Detect which cell encompasses the target text, then output its [x, y] center coordinate. 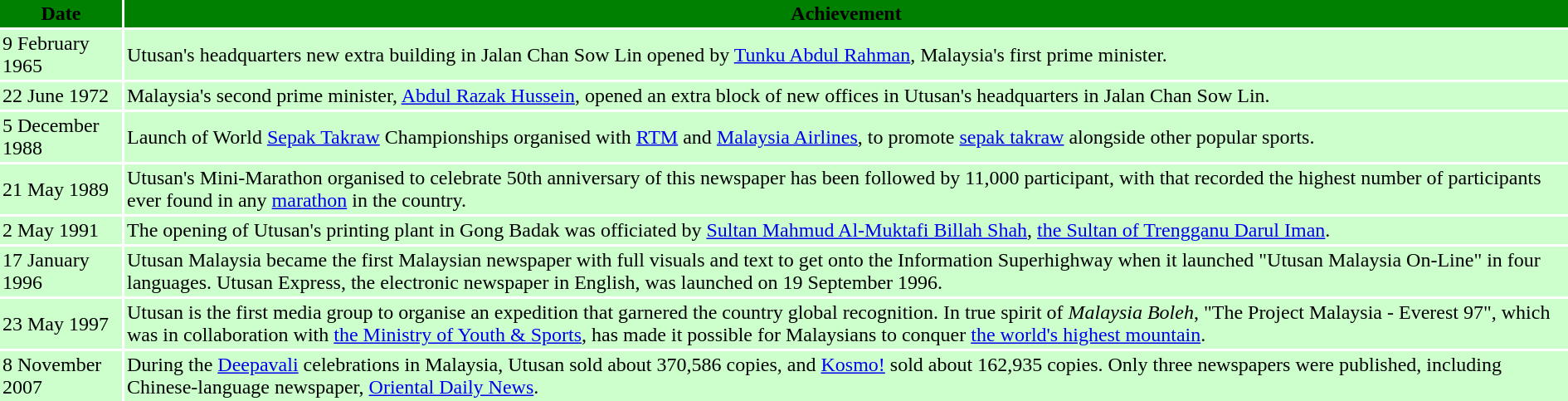
Achievement [846, 13]
Date [61, 13]
2 May 1991 [61, 231]
9 February 1965 [61, 55]
8 November 2007 [61, 376]
5 December 1988 [61, 137]
Utusan's headquarters new extra building in Jalan Chan Sow Lin opened by Tunku Abdul Rahman, Malaysia's first prime minister. [846, 55]
23 May 1997 [61, 324]
Malaysia's second prime minister, Abdul Razak Hussein, opened an extra block of new offices in Utusan's headquarters in Jalan Chan Sow Lin. [846, 96]
Launch of World Sepak Takraw Championships organised with RTM and Malaysia Airlines, to promote sepak takraw alongside other popular sports. [846, 137]
The opening of Utusan's printing plant in Gong Badak was officiated by Sultan Mahmud Al-Muktafi Billah Shah, the Sultan of Trengganu Darul Iman. [846, 231]
21 May 1989 [61, 189]
17 January 1996 [61, 271]
22 June 1972 [61, 96]
